Determine the (X, Y) coordinate at the center of the cell enclosing the given text.  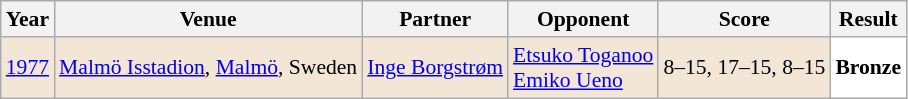
Malmö Isstadion, Malmö, Sweden (208, 68)
Venue (208, 19)
Score (744, 19)
Bronze (868, 68)
Etsuko Toganoo Emiko Ueno (583, 68)
Year (28, 19)
Inge Borgstrøm (435, 68)
8–15, 17–15, 8–15 (744, 68)
Opponent (583, 19)
Result (868, 19)
1977 (28, 68)
Partner (435, 19)
